Search for the cell housing the specified text and yield its [X, Y] center coordinate. 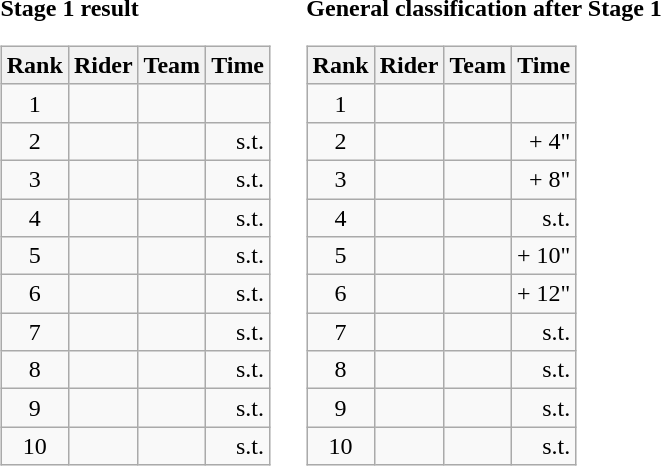
+ 12" [543, 294]
+ 4" [543, 141]
+ 10" [543, 256]
+ 8" [543, 179]
